Determine the [X, Y] coordinate at the center of the cell enclosing the given text.  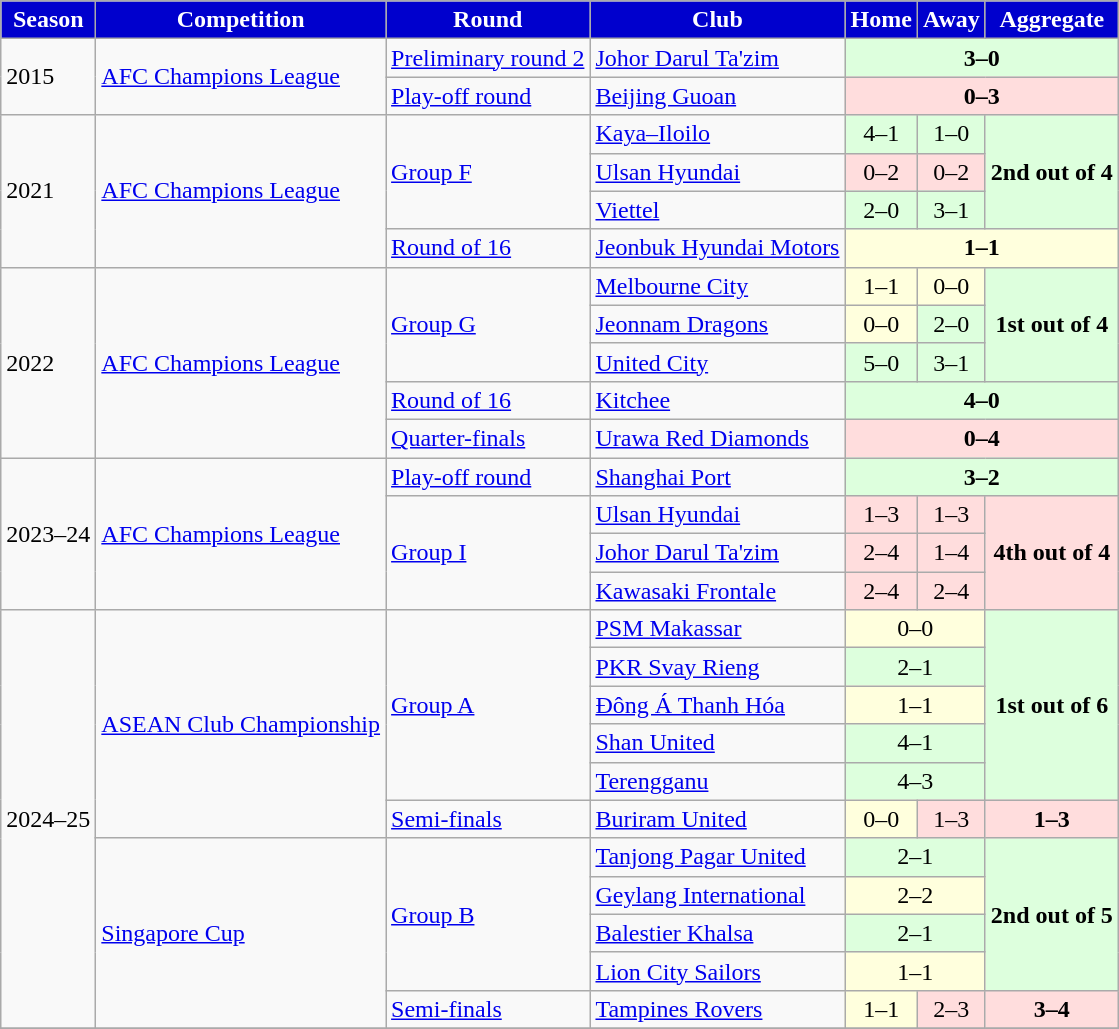
Home [881, 20]
Beijing Guoan [718, 96]
2–2 [915, 895]
1st out of 4 [1052, 324]
United City [718, 362]
Đông Á Thanh Hóa [718, 705]
2nd out of 5 [1052, 914]
Jeonnam Dragons [718, 324]
Urawa Red Diamonds [718, 438]
Group A [488, 705]
Tanjong Pagar United [718, 857]
3–4 [1052, 1009]
Lion City Sailors [718, 971]
Quarter-finals [488, 438]
Away [951, 20]
2nd out of 4 [1052, 172]
Jeonbuk Hyundai Motors [718, 248]
4th out of 4 [1052, 553]
Season [48, 20]
Group I [488, 553]
Shan United [718, 743]
Balestier Khalsa [718, 933]
4–0 [982, 400]
Singapore Cup [241, 933]
2022 [48, 362]
2015 [48, 77]
3–0 [982, 58]
Club [718, 20]
ASEAN Club Championship [241, 724]
Group G [488, 324]
Round [488, 20]
Kitchee [718, 400]
Kaya–Iloilo [718, 134]
2–3 [951, 1009]
2024–25 [48, 820]
Viettel [718, 210]
Tampines Rovers [718, 1009]
Geylang International [718, 895]
0–3 [982, 96]
Competition [241, 20]
Buriram United [718, 819]
Group F [488, 172]
PSM Makassar [718, 629]
Group B [488, 914]
1–0 [951, 134]
5–0 [881, 362]
4–3 [915, 781]
1st out of 6 [1052, 705]
PKR Svay Rieng [718, 667]
Aggregate [1052, 20]
1–4 [951, 553]
2021 [48, 191]
Terengganu [718, 781]
Kawasaki Frontale [718, 591]
Preliminary round 2 [488, 58]
3–2 [982, 477]
Melbourne City [718, 286]
2023–24 [48, 534]
Shanghai Port [718, 477]
0–4 [982, 438]
